Output the (X, Y) coordinate of the center of the cell containing the given text.  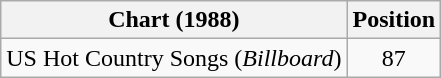
Chart (1988) (174, 20)
87 (394, 58)
US Hot Country Songs (Billboard) (174, 58)
Position (394, 20)
